Find where the given text appears and provide that cell's center as (x, y) coordinate. 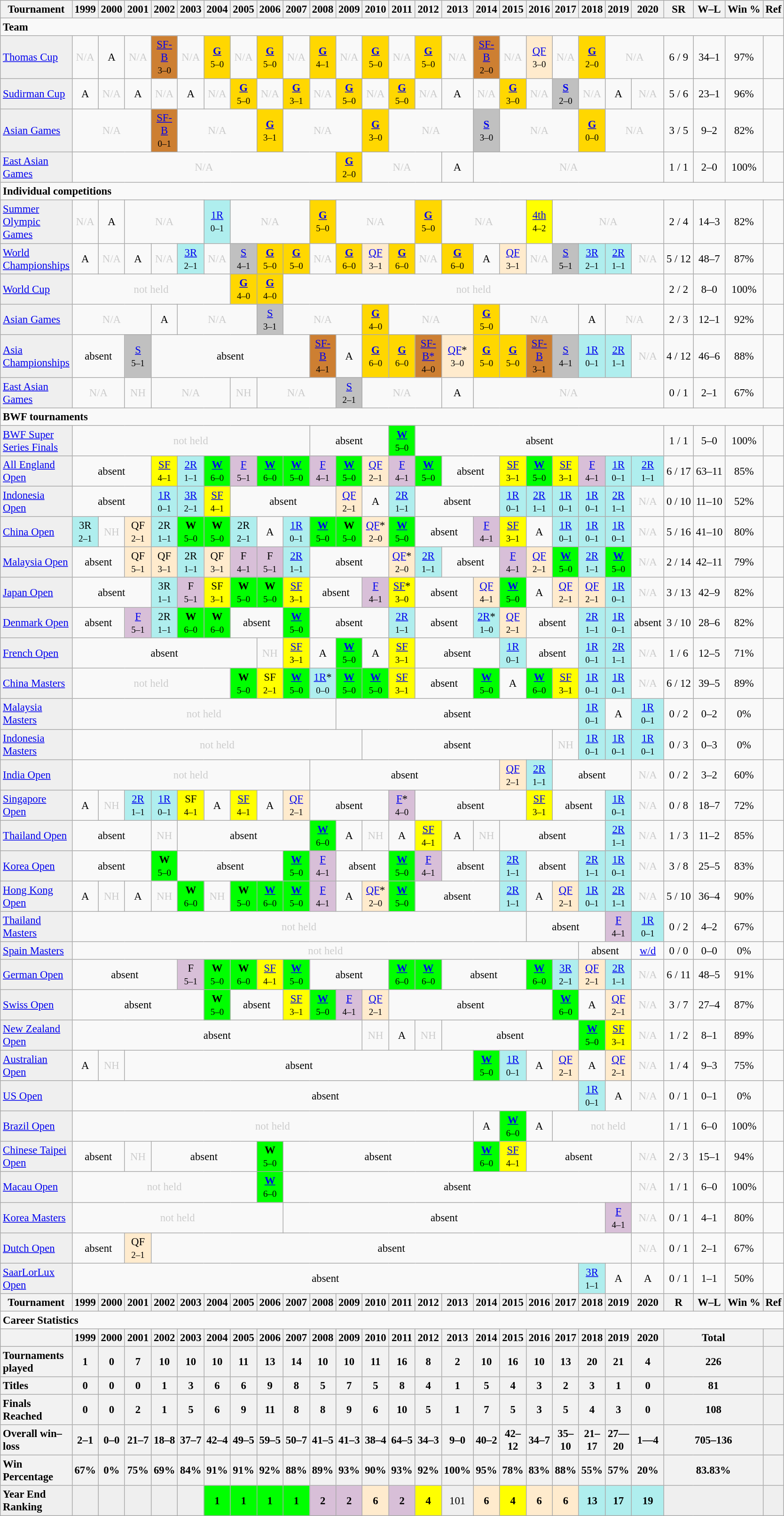
6 / 17 (679, 471)
New Zealand Open (36, 1035)
63–11 (709, 471)
42–9 (709, 592)
S3–1 (270, 320)
39–5 (709, 683)
Overall win–loss (36, 1440)
23–1 (709, 94)
41–10 (709, 532)
78% (513, 1470)
QF4–1 (486, 592)
Denmark Open (36, 623)
1 / 2 (679, 1035)
Thomas Cup (36, 57)
Singapore Open (36, 805)
8–1 (709, 1035)
4th4–2 (539, 222)
w/d (648, 950)
72% (744, 805)
17 (619, 1500)
3 / 7 (679, 1005)
Malaysia Open (36, 562)
3 / 8 (679, 866)
705–136 (713, 1440)
108 (713, 1409)
71% (744, 653)
SF-B3–1 (539, 356)
1R*0–0 (323, 683)
Career Statistics (392, 1320)
79% (744, 562)
81 (713, 1386)
Tournaments played (36, 1361)
20% (648, 1470)
2 / 4 (679, 222)
96% (744, 94)
0–3 (709, 745)
R (679, 1302)
12–5 (709, 653)
226 (713, 1361)
Total (713, 1338)
83.83% (713, 1470)
3 / 13 (679, 592)
Korea Masters (36, 1218)
Malaysia Masters (36, 715)
48–7 (709, 259)
97% (744, 57)
2R*1–0 (486, 623)
42–12 (513, 1440)
52% (744, 501)
1–1 (709, 1279)
3 / 5 (679, 131)
1 / 4 (679, 1066)
15–1 (709, 1156)
21–7 (138, 1440)
38–4 (376, 1440)
SF-B*4–0 (428, 356)
F*4–0 (402, 805)
World Cup (36, 289)
64–5 (402, 1440)
69% (165, 1470)
Japan Open (36, 592)
25–5 (709, 866)
Thailand Masters (36, 927)
Dutch Open (36, 1248)
1 / 3 (679, 836)
Korea Open (36, 866)
18–7 (709, 805)
14 (296, 1361)
Finals Reached (36, 1409)
6 / 12 (679, 683)
50% (744, 1279)
2R2–1 (243, 532)
2 / 2 (679, 289)
5 / 6 (679, 94)
0–2 (709, 715)
Win Percentage (36, 1470)
36–4 (709, 896)
2–0 (709, 167)
Indonesia Masters (36, 745)
SaarLorLux Open (36, 1279)
27–4 (709, 1005)
BWF tournaments (392, 417)
SF-B3–0 (165, 57)
Thailand Open (36, 836)
Spain Masters (36, 950)
SR (679, 9)
Chinese Taipei Open (36, 1156)
5 / 12 (679, 259)
9–2 (709, 131)
Titles (36, 1386)
S2–0 (565, 94)
34–7 (539, 1440)
59–5 (270, 1440)
27—20 (619, 1440)
28–6 (709, 623)
US Open (36, 1096)
3 / 10 (679, 623)
1 / 6 (679, 653)
India Open (36, 775)
42–4 (217, 1440)
20 (592, 1361)
42–11 (709, 562)
37–7 (191, 1440)
0 / 10 (679, 501)
9–0 (457, 1440)
14–3 (709, 222)
0 / 3 (679, 745)
12–1 (709, 320)
French Open (36, 653)
57% (619, 1470)
9–3 (709, 1066)
All England Open (36, 471)
21 (619, 1361)
QF5–1 (138, 562)
49–5 (243, 1440)
5 / 16 (679, 532)
Sudirman Cup (36, 94)
German Open (36, 975)
Australian Open (36, 1066)
Year End Ranking (36, 1500)
41–3 (349, 1440)
S3–0 (486, 131)
Brazil Open (36, 1126)
95% (486, 1470)
China Open (36, 532)
55% (592, 1470)
SF-B0–1 (165, 131)
5–0 (709, 441)
48–5 (709, 975)
Macau Open (36, 1187)
Hong Kong Open (36, 896)
4–1 (709, 1218)
34–1 (709, 57)
G4–1 (323, 57)
46–6 (709, 356)
1—4 (648, 1440)
11–10 (709, 501)
84% (191, 1470)
S2–1 (349, 393)
0 / 8 (679, 805)
41–5 (323, 1440)
SF2–1 (270, 683)
34–3 (428, 1440)
QF*3–0 (457, 356)
2 / 14 (679, 562)
19 (648, 1500)
3–2 (709, 775)
6 / 11 (679, 975)
35–10 (565, 1440)
Swiss Open (36, 1005)
World Championships (36, 259)
SF*3–0 (402, 592)
4–2 (709, 927)
SF-B2–0 (486, 57)
6 / 9 (679, 57)
QF3–0 (539, 57)
60% (744, 775)
Asia Championships (36, 356)
Team (392, 27)
BWF Super Series Finals (36, 441)
21–17 (592, 1440)
China Masters (36, 683)
4 / 12 (679, 356)
0–1 (709, 1096)
101 (457, 1500)
5 / 10 (679, 896)
Individual competitions (392, 191)
G0–0 (592, 131)
8–0 (709, 289)
11–2 (709, 836)
SF-B4–1 (323, 356)
40–2 (486, 1440)
94% (744, 1156)
18–8 (165, 1440)
Indonesia Open (36, 501)
50–7 (296, 1440)
Summer Olympic Games (36, 222)
0 / 0 (679, 950)
